Pinpoint the cell where the given text exists, returning its (x, y) midpoint coordinate. 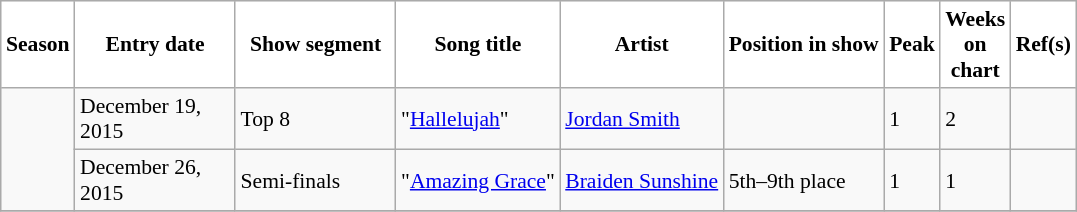
December 19, 2015 (155, 119)
5th–9th place (803, 181)
Season (38, 44)
Position in show (803, 44)
Braiden Sunshine (642, 181)
Semi-finals (315, 181)
Entry date (155, 44)
Ref(s) (1043, 44)
"Hallelujah" (478, 119)
Jordan Smith (642, 119)
December 26, 2015 (155, 181)
Top 8 (315, 119)
Peak (912, 44)
2 (975, 119)
Artist (642, 44)
"Amazing Grace" (478, 181)
Song title (478, 44)
Show segment (315, 44)
Weeksonchart (975, 44)
